Scan for the cell matching the given text and deliver its [X, Y] coordinate at center. 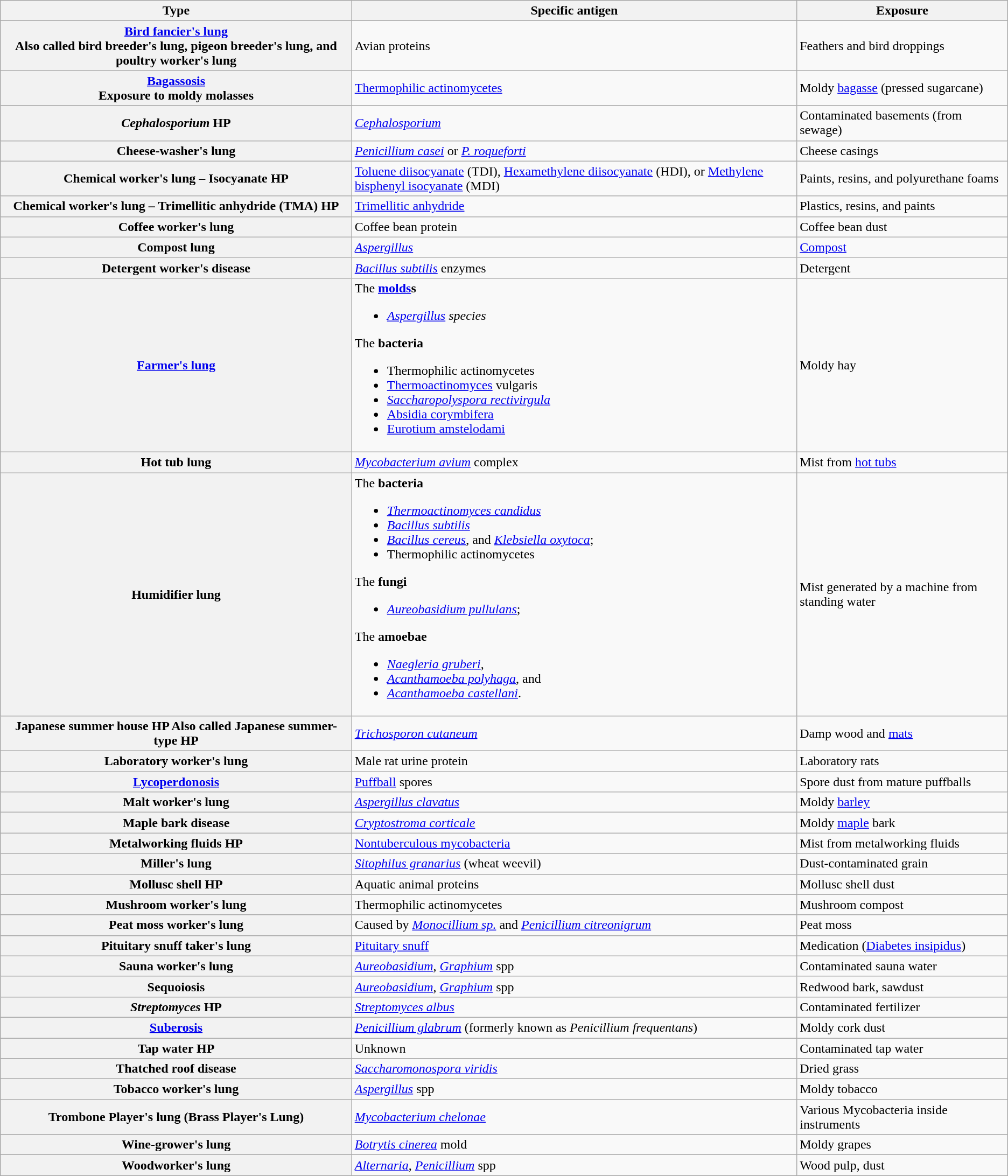
Caused by Monocillium sp. and Penicillium citreonigrum [574, 925]
Dried grass [902, 1069]
Suberosis [176, 1027]
Moldy bagasse (pressed sugarcane) [902, 88]
Sitophilus granarius (wheat weevil) [574, 864]
Hot tub lung [176, 462]
Wood pulp, dust [902, 1165]
Medication (Diabetes insipidus) [902, 946]
Aspergillus spp [574, 1089]
Contaminated basements (from sewage) [902, 123]
Various Mycobacteria inside instruments [902, 1117]
Cryptostroma corticale [574, 823]
Redwood bark, sawdust [902, 986]
Toluene diisocyanate (TDI), Hexamethylene diisocyanate (HDI), or Methylene bisphenyl isocyanate (MDI) [574, 179]
Pituitary snuff [574, 946]
Cephalosporium HP [176, 123]
Mycobacterium avium complex [574, 462]
Mycobacterium chelonae [574, 1117]
Trombone Player's lung (Brass Player's Lung) [176, 1117]
Mushroom worker's lung [176, 905]
Penicillium glabrum (formerly known as Penicillium frequentans) [574, 1027]
Moldy tobacco [902, 1089]
Damp wood and mats [902, 733]
Aquatic animal proteins [574, 884]
Contaminated sauna water [902, 966]
Sequoiosis [176, 986]
Unknown [574, 1048]
Tap water HP [176, 1048]
Detergent worker's disease [176, 268]
Metalworking fluids HP [176, 843]
Laboratory worker's lung [176, 761]
Contaminated fertilizer [902, 1007]
Paints, resins, and polyurethane foams [902, 179]
Male rat urine protein [574, 761]
Miller's lung [176, 864]
Exposure [902, 11]
Coffee bean dust [902, 227]
Bird fancier's lung Also called bird breeder's lung, pigeon breeder's lung, and poultry worker's lung [176, 46]
Contaminated tap water [902, 1048]
Farmer's lung [176, 365]
Wine-grower's lung [176, 1145]
Malt worker's lung [176, 802]
Laboratory rats [902, 761]
Type [176, 11]
Coffee bean protein [574, 227]
Streptomyces albus [574, 1007]
Trichosporon cutaneum [574, 733]
Peat moss [902, 925]
Compost [902, 247]
Chemical worker's lung – Trimellitic anhydride (TMA) HP [176, 206]
Thatched roof disease [176, 1069]
Trimellitic anhydride [574, 206]
Penicillium casei or P. roqueforti [574, 151]
Mist from hot tubs [902, 462]
Saccharomonospora viridis [574, 1069]
Spore dust from mature puffballs [902, 782]
Cephalosporium [574, 123]
Woodworker's lung [176, 1165]
Coffee worker's lung [176, 227]
Lycoperdonosis [176, 782]
Moldy barley [902, 802]
Moldy hay [902, 365]
Bagassosis Exposure to moldy molasses [176, 88]
Bacillus subtilis enzymes [574, 268]
Puffball spores [574, 782]
Botrytis cinerea mold [574, 1145]
Mollusc shell dust [902, 884]
Nontuberculous mycobacteria [574, 843]
Mollusc shell HP [176, 884]
Aspergillus clavatus [574, 802]
Cheese-washer's lung [176, 151]
Compost lung [176, 247]
Alternaria, Penicillium spp [574, 1165]
Feathers and bird droppings [902, 46]
Moldy grapes [902, 1145]
Pituitary snuff taker's lung [176, 946]
Moldy cork dust [902, 1027]
Mushroom compost [902, 905]
Moldy maple bark [902, 823]
Tobacco worker's lung [176, 1089]
Streptomyces HP [176, 1007]
Japanese summer house HP Also called Japanese summer-type HP [176, 733]
Mist generated by a machine from standing water [902, 594]
Specific antigen [574, 11]
Dust-contaminated grain [902, 864]
Peat moss worker's lung [176, 925]
Cheese casings [902, 151]
Chemical worker's lung – Isocyanate HP [176, 179]
Humidifier lung [176, 594]
Aspergillus [574, 247]
Plastics, resins, and paints [902, 206]
Avian proteins [574, 46]
Mist from metalworking fluids [902, 843]
Detergent [902, 268]
Sauna worker's lung [176, 966]
Maple bark disease [176, 823]
